Capture the cell that displays the provided text and extract its [X, Y] central coordinate. 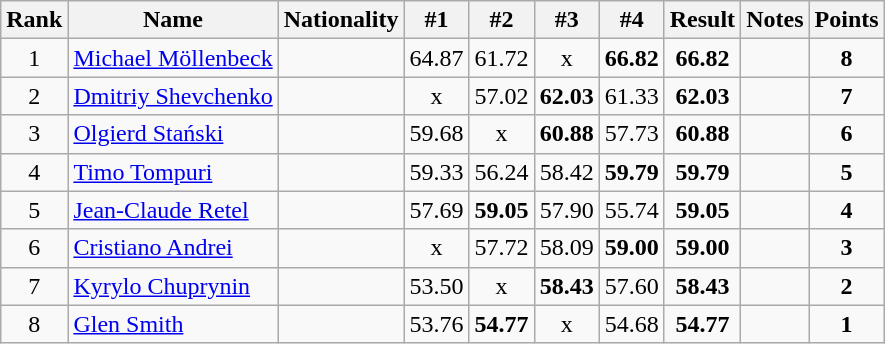
57.73 [632, 134]
58.42 [566, 172]
57.72 [502, 248]
57.60 [632, 286]
Glen Smith [173, 324]
Notes [775, 20]
#3 [566, 20]
59.68 [436, 134]
Cristiano Andrei [173, 248]
Name [173, 20]
Rank [34, 20]
54.68 [632, 324]
Dmitriy Shevchenko [173, 96]
64.87 [436, 58]
Timo Tompuri [173, 172]
55.74 [632, 210]
Points [846, 20]
56.24 [502, 172]
Result [702, 20]
59.33 [436, 172]
Olgierd Stański [173, 134]
Jean-Claude Retel [173, 210]
Michael Möllenbeck [173, 58]
58.09 [566, 248]
Kyrylo Chuprynin [173, 286]
#1 [436, 20]
#4 [632, 20]
57.90 [566, 210]
#2 [502, 20]
53.50 [436, 286]
53.76 [436, 324]
61.33 [632, 96]
57.69 [436, 210]
57.02 [502, 96]
61.72 [502, 58]
Nationality [341, 20]
